Capture the cell that displays the provided text and extract its (x, y) central coordinate. 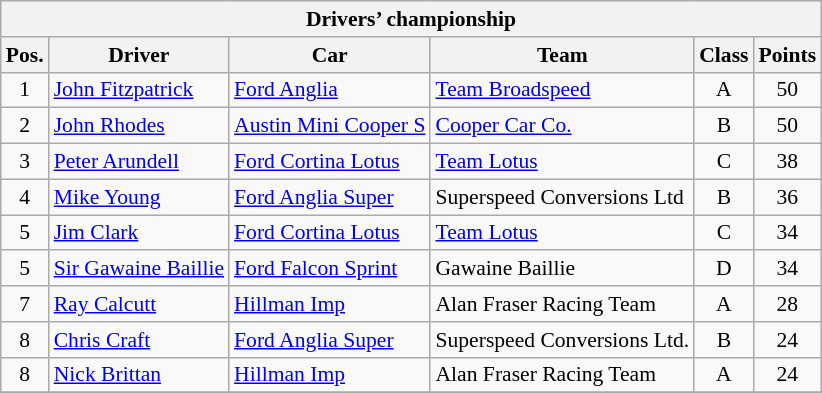
Car (330, 55)
Cooper Car Co. (562, 126)
2 (25, 126)
Mike Young (139, 197)
Driver (139, 55)
Pos. (25, 55)
7 (25, 304)
Points (788, 55)
John Fitzpatrick (139, 90)
Ray Calcutt (139, 304)
Nick Brittan (139, 375)
Class (724, 55)
Superspeed Conversions Ltd. (562, 340)
Chris Craft (139, 340)
3 (25, 162)
38 (788, 162)
Jim Clark (139, 233)
D (724, 269)
Ford Falcon Sprint (330, 269)
Peter Arundell (139, 162)
Team Broadspeed (562, 90)
4 (25, 197)
Drivers’ championship (411, 19)
36 (788, 197)
Gawaine Baillie (562, 269)
John Rhodes (139, 126)
Superspeed Conversions Ltd (562, 197)
Sir Gawaine Baillie (139, 269)
Team (562, 55)
Ford Anglia (330, 90)
28 (788, 304)
Austin Mini Cooper S (330, 126)
1 (25, 90)
